Output the (X, Y) coordinate of the center of the cell containing the given text.  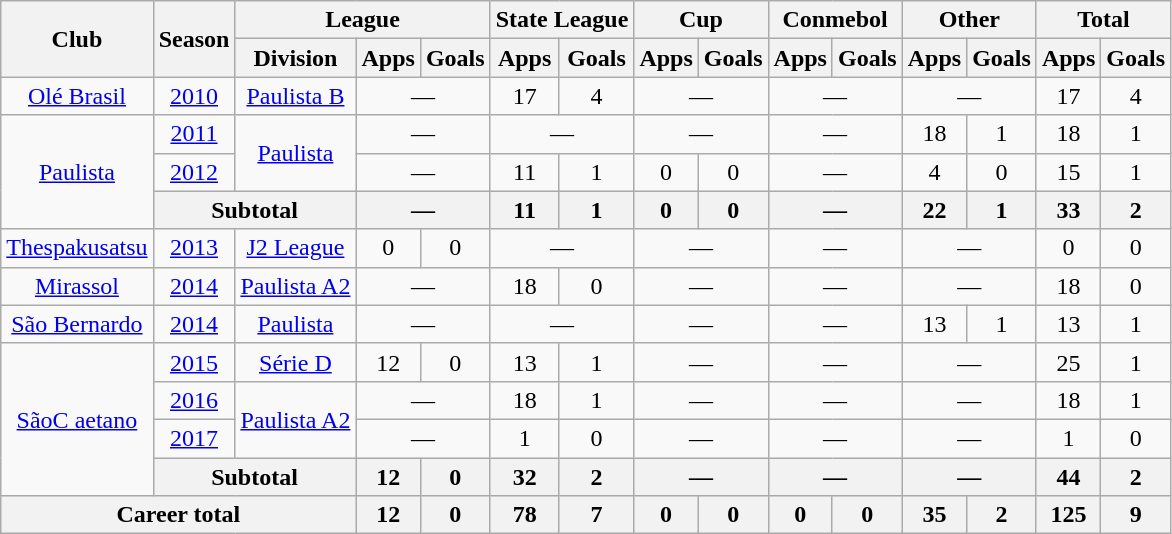
Olé Brasil (77, 96)
7 (596, 515)
33 (1068, 210)
2010 (194, 96)
Série D (296, 362)
44 (1068, 477)
São Bernardo (77, 324)
J2 League (296, 248)
Mirassol (77, 286)
25 (1068, 362)
Career total (178, 515)
Thespakusatsu (77, 248)
2013 (194, 248)
Season (194, 39)
Conmebol (835, 20)
Total (1103, 20)
2016 (194, 400)
2011 (194, 134)
125 (1068, 515)
35 (934, 515)
2015 (194, 362)
Cup (701, 20)
2012 (194, 172)
78 (524, 515)
9 (1136, 515)
32 (524, 477)
State League (562, 20)
League (362, 20)
Division (296, 58)
2017 (194, 438)
SãoC aetano (77, 419)
15 (1068, 172)
22 (934, 210)
Other (969, 20)
Paulista B (296, 96)
Club (77, 39)
